Pinpoint the cell where the given text exists, returning its (X, Y) midpoint coordinate. 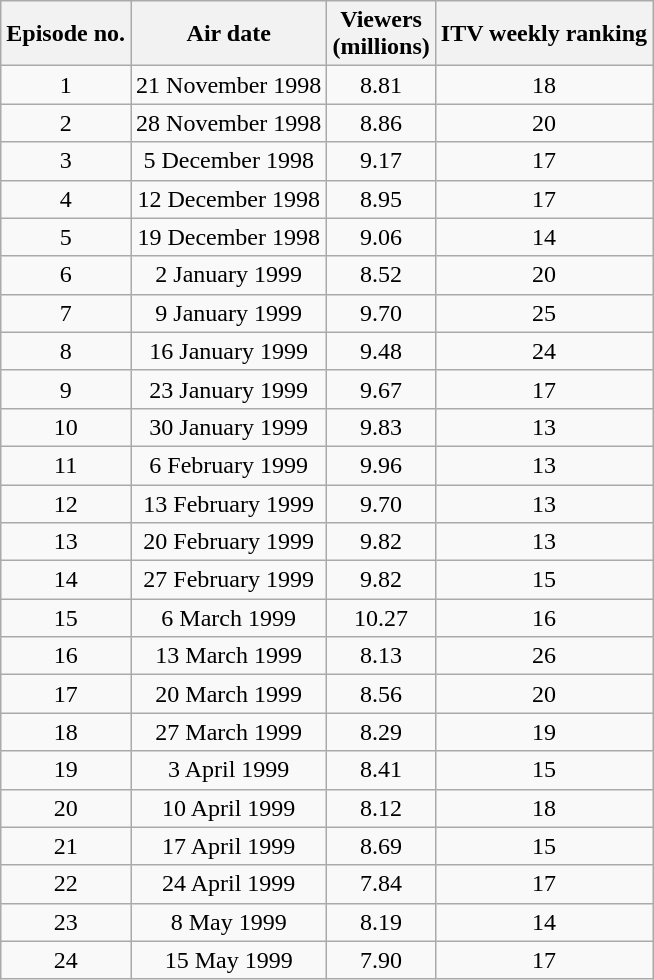
1 (66, 85)
8 (66, 351)
28 November 1998 (229, 123)
23 January 1999 (229, 389)
8.29 (381, 732)
10.27 (381, 618)
27 February 1999 (229, 580)
Viewers(millions) (381, 34)
Episode no. (66, 34)
4 (66, 199)
25 (544, 313)
7 (66, 313)
9.96 (381, 465)
8.19 (381, 922)
10 (66, 427)
8.95 (381, 199)
9.83 (381, 427)
Air date (229, 34)
9 January 1999 (229, 313)
10 April 1999 (229, 808)
7.90 (381, 960)
30 January 1999 (229, 427)
23 (66, 922)
11 (66, 465)
22 (66, 884)
8.69 (381, 846)
3 April 1999 (229, 770)
8.12 (381, 808)
ITV weekly ranking (544, 34)
8.81 (381, 85)
9.06 (381, 237)
26 (544, 656)
8.56 (381, 694)
7.84 (381, 884)
21 November 1998 (229, 85)
6 March 1999 (229, 618)
6 February 1999 (229, 465)
17 April 1999 (229, 846)
9.48 (381, 351)
8.41 (381, 770)
8.86 (381, 123)
12 December 1998 (229, 199)
20 February 1999 (229, 542)
5 (66, 237)
16 January 1999 (229, 351)
19 December 1998 (229, 237)
13 March 1999 (229, 656)
8 May 1999 (229, 922)
8.52 (381, 275)
9 (66, 389)
9.17 (381, 161)
5 December 1998 (229, 161)
9.67 (381, 389)
12 (66, 503)
27 March 1999 (229, 732)
15 May 1999 (229, 960)
6 (66, 275)
8.13 (381, 656)
24 April 1999 (229, 884)
13 February 1999 (229, 503)
21 (66, 846)
2 January 1999 (229, 275)
3 (66, 161)
20 March 1999 (229, 694)
2 (66, 123)
